Scan for the cell matching the given text and deliver its (X, Y) coordinate at center. 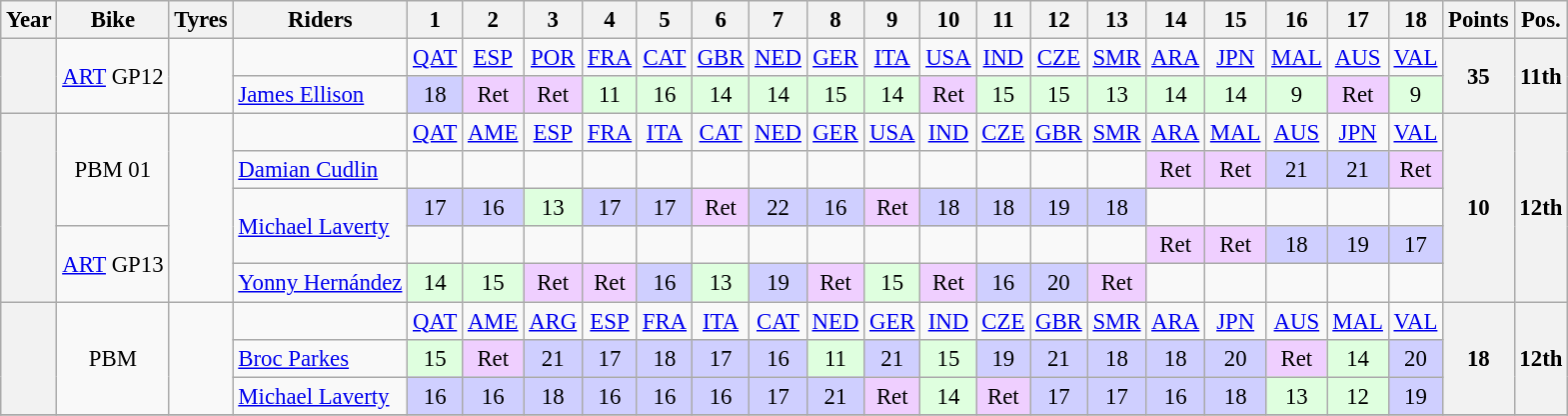
1 (436, 20)
6 (720, 20)
ARG (554, 321)
7 (778, 20)
11th (1541, 76)
James Ellison (320, 95)
2 (494, 20)
5 (664, 20)
ART GP12 (113, 76)
Tyres (201, 20)
Yonny Hernández (320, 283)
Pos. (1541, 20)
Year (29, 20)
PBM (113, 358)
35 (1479, 76)
3 (554, 20)
Points (1479, 20)
22 (778, 208)
PBM 01 (113, 170)
POR (554, 58)
Broc Parkes (320, 358)
Bike (113, 20)
Riders (320, 20)
Damian Cudlin (320, 170)
ART GP13 (113, 264)
8 (835, 20)
4 (610, 20)
